Output the [x, y] coordinate of the center of the cell containing the given text.  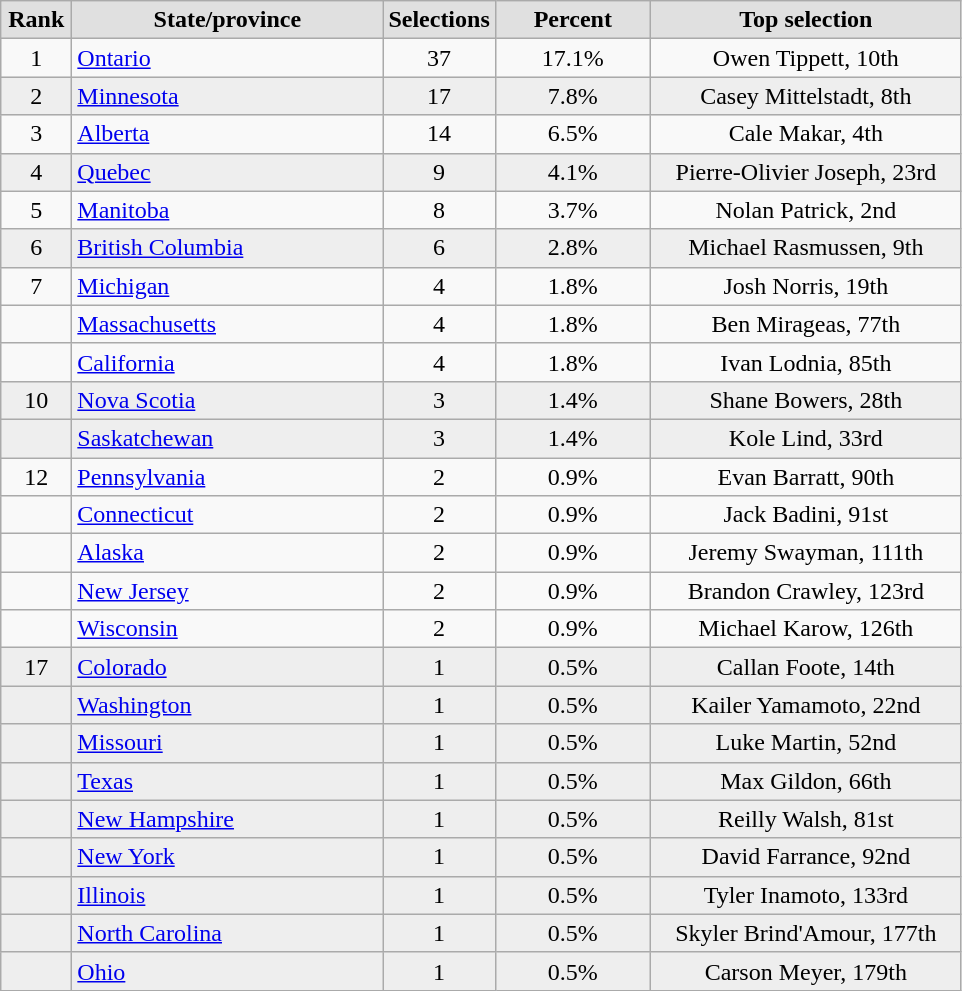
Callan Foote, 14th [806, 667]
12 [36, 477]
New Hampshire [228, 819]
Kole Lind, 33rd [806, 438]
Manitoba [228, 210]
Rank [36, 20]
14 [439, 134]
4.1% [572, 172]
California [228, 362]
Wisconsin [228, 629]
Nova Scotia [228, 400]
Jack Badini, 91st [806, 515]
Ontario [228, 58]
Michigan [228, 286]
Carson Meyer, 179th [806, 971]
Reilly Walsh, 81st [806, 819]
7 [36, 286]
Quebec [228, 172]
Luke Martin, 52nd [806, 743]
8 [439, 210]
6.5% [572, 134]
Alaska [228, 553]
10 [36, 400]
Texas [228, 781]
Cale Makar, 4th [806, 134]
Brandon Crawley, 123rd [806, 591]
Evan Barratt, 90th [806, 477]
Connecticut [228, 515]
David Farrance, 92nd [806, 857]
Selections [439, 20]
Shane Bowers, 28th [806, 400]
Jeremy Swayman, 111th [806, 553]
Michael Rasmussen, 9th [806, 248]
New Jersey [228, 591]
Tyler Inamoto, 133rd [806, 895]
North Carolina [228, 933]
Max Gildon, 66th [806, 781]
Josh Norris, 19th [806, 286]
Ivan Lodnia, 85th [806, 362]
Pennsylvania [228, 477]
17.1% [572, 58]
Saskatchewan [228, 438]
9 [439, 172]
Skyler Brind'Amour, 177th [806, 933]
Top selection [806, 20]
Minnesota [228, 96]
Ohio [228, 971]
Nolan Patrick, 2nd [806, 210]
5 [36, 210]
Kailer Yamamoto, 22nd [806, 705]
Percent [572, 20]
Missouri [228, 743]
Massachusetts [228, 324]
British Columbia [228, 248]
37 [439, 58]
Washington [228, 705]
Illinois [228, 895]
3.7% [572, 210]
Colorado [228, 667]
State/province [228, 20]
7.8% [572, 96]
Pierre-Olivier Joseph, 23rd [806, 172]
Michael Karow, 126th [806, 629]
Alberta [228, 134]
Casey Mittelstadt, 8th [806, 96]
Owen Tippett, 10th [806, 58]
2.8% [572, 248]
New York [228, 857]
Ben Mirageas, 77th [806, 324]
